Scan for the cell matching the given text and deliver its (X, Y) coordinate at center. 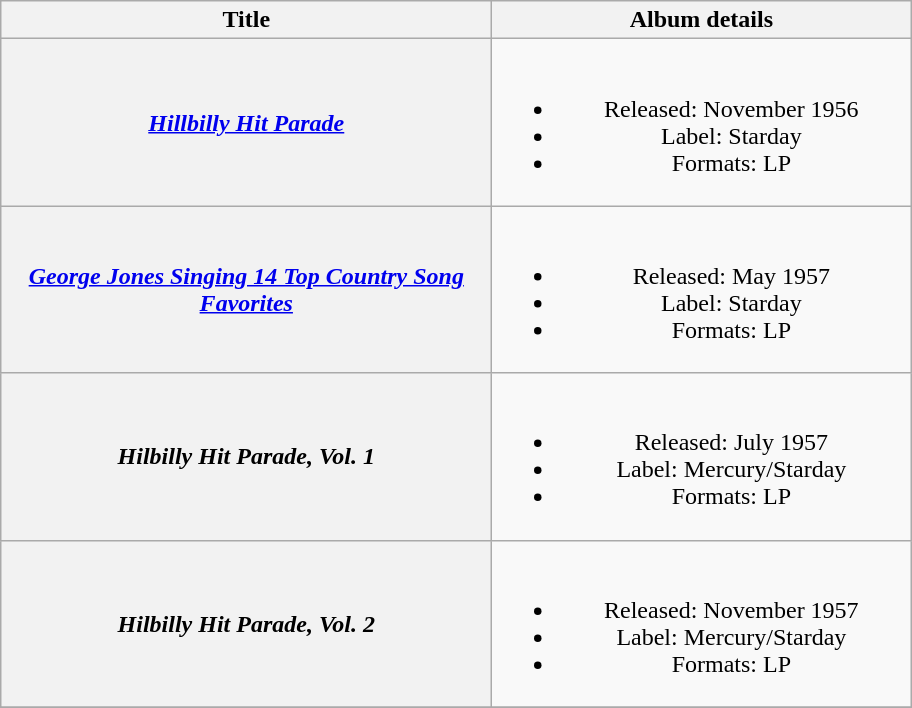
Released: May 1957Label: StardayFormats: LP (702, 290)
Title (246, 20)
Hilbilly Hit Parade, Vol. 2 (246, 624)
George Jones Singing 14 Top Country Song Favorites (246, 290)
Released: November 1957Label: Mercury/StardayFormats: LP (702, 624)
Released: November 1956Label: StardayFormats: LP (702, 122)
Released: July 1957Label: Mercury/StardayFormats: LP (702, 456)
Album details (702, 20)
Hillbilly Hit Parade (246, 122)
Hilbilly Hit Parade, Vol. 1 (246, 456)
